From the cell containing the given text, extract its center point as (X, Y) coordinate. 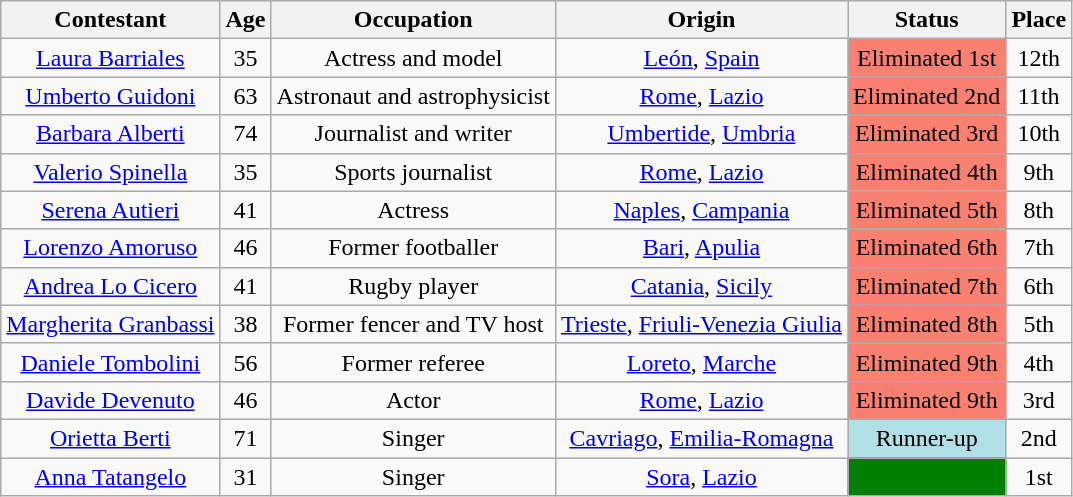
3rd (1039, 400)
Astronaut and astrophysicist (413, 96)
38 (246, 324)
Naples, Campania (701, 210)
10th (1039, 134)
74 (246, 134)
Serena Autieri (110, 210)
Barbara Alberti (110, 134)
Occupation (413, 20)
Sports journalist (413, 172)
Contestant (110, 20)
11th (1039, 96)
Lorenzo Amoruso (110, 248)
7th (1039, 248)
Anna Tatangelo (110, 477)
Valerio Spinella (110, 172)
Place (1039, 20)
Age (246, 20)
Journalist and writer (413, 134)
Bari, Apulia (701, 248)
Actress (413, 210)
Trieste, Friuli-Venezia Giulia (701, 324)
Margherita Granbassi (110, 324)
Former fencer and TV host (413, 324)
8th (1039, 210)
Eliminated 5th (927, 210)
56 (246, 362)
1st (1039, 477)
63 (246, 96)
Origin (701, 20)
Status (927, 20)
Catania, Sicily (701, 286)
Davide Devenuto (110, 400)
Eliminated 6th (927, 248)
León, Spain (701, 58)
Eliminated 7th (927, 286)
Orietta Berti (110, 438)
2nd (1039, 438)
6th (1039, 286)
Laura Barriales (110, 58)
Actress and model (413, 58)
Former referee (413, 362)
31 (246, 477)
Actor (413, 400)
71 (246, 438)
Rugby player (413, 286)
9th (1039, 172)
Cavriago, Emilia-Romagna (701, 438)
Sora, Lazio (701, 477)
Umbertide, Umbria (701, 134)
Loreto, Marche (701, 362)
Daniele Tombolini (110, 362)
Eliminated 4th (927, 172)
Eliminated 1st (927, 58)
Eliminated 8th (927, 324)
Eliminated 3rd (927, 134)
Umberto Guidoni (110, 96)
Andrea Lo Cicero (110, 286)
5th (1039, 324)
Runner-up (927, 438)
Former footballer (413, 248)
Eliminated 2nd (927, 96)
4th (1039, 362)
12th (1039, 58)
